Find where the given text appears and provide that cell's center as (X, Y) coordinate. 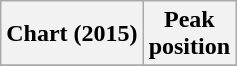
Chart (2015) (72, 34)
Peak position (189, 34)
